Find where the given text appears and provide that cell's center as [X, Y] coordinate. 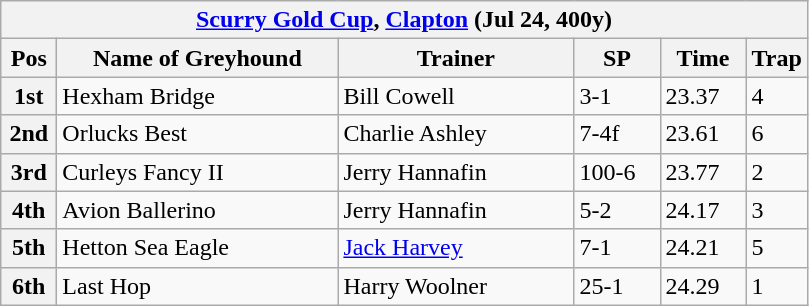
23.61 [703, 134]
3 [776, 210]
Name of Greyhound [198, 58]
25-1 [617, 286]
Curleys Fancy II [198, 172]
23.37 [703, 96]
24.21 [703, 248]
Harry Woolner [456, 286]
SP [617, 58]
Jack Harvey [456, 248]
2 [776, 172]
Trap [776, 58]
Charlie Ashley [456, 134]
2nd [29, 134]
Last Hop [198, 286]
4 [776, 96]
Scurry Gold Cup, Clapton (Jul 24, 400y) [404, 20]
5-2 [617, 210]
5 [776, 248]
4th [29, 210]
Hetton Sea Eagle [198, 248]
Trainer [456, 58]
3rd [29, 172]
7-1 [617, 248]
Pos [29, 58]
Avion Ballerino [198, 210]
24.17 [703, 210]
Bill Cowell [456, 96]
24.29 [703, 286]
100-6 [617, 172]
Time [703, 58]
7-4f [617, 134]
5th [29, 248]
3-1 [617, 96]
1 [776, 286]
1st [29, 96]
6 [776, 134]
Hexham Bridge [198, 96]
23.77 [703, 172]
Orlucks Best [198, 134]
6th [29, 286]
